Output the [X, Y] coordinate of the center of the cell containing the given text.  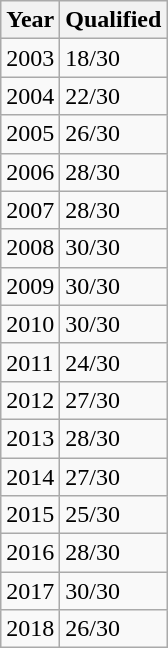
2003 [30, 58]
2013 [30, 438]
2017 [30, 591]
2014 [30, 477]
2012 [30, 400]
2015 [30, 515]
22/30 [114, 96]
2004 [30, 96]
18/30 [114, 58]
Qualified [114, 20]
2011 [30, 362]
2009 [30, 286]
Year [30, 20]
2005 [30, 134]
2016 [30, 553]
2010 [30, 324]
2018 [30, 629]
2008 [30, 248]
25/30 [114, 515]
2007 [30, 210]
2006 [30, 172]
24/30 [114, 362]
